Return [X, Y] of the center of cell containing provided text 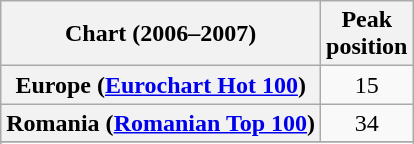
15 [367, 85]
Europe (Eurochart Hot 100) [161, 85]
34 [367, 123]
Romania (Romanian Top 100) [161, 123]
Peakposition [367, 34]
Chart (2006–2007) [161, 34]
